Extract the [x, y] coordinate from the center of the cell holding the provided text.  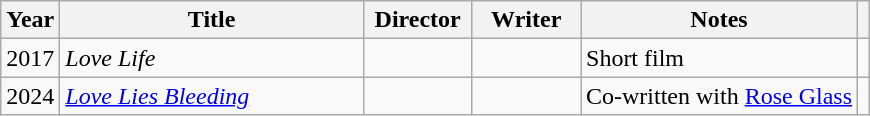
Notes [718, 20]
Co-written with Rose Glass [718, 96]
Writer [526, 20]
Love Life [212, 58]
2024 [30, 96]
Title [212, 20]
Love Lies Bleeding [212, 96]
Director [418, 20]
Short film [718, 58]
Year [30, 20]
2017 [30, 58]
